Provide the (X, Y) coordinate of the cell's center where the given text is located.  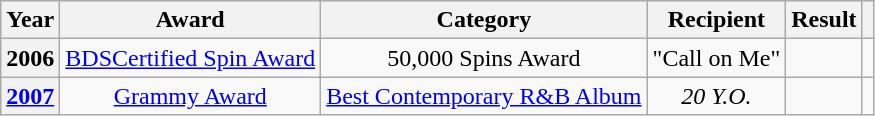
50,000 Spins Award (484, 58)
Year (30, 20)
20 Y.O. (716, 96)
Award (190, 20)
"Call on Me" (716, 58)
Result (824, 20)
BDSCertified Spin Award (190, 58)
Grammy Award (190, 96)
Category (484, 20)
Best Contemporary R&B Album (484, 96)
Recipient (716, 20)
2006 (30, 58)
2007 (30, 96)
